Locate the cell with the specified text and output its (X, Y) center coordinate. 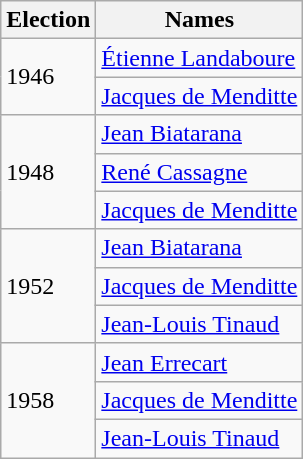
1946 (48, 77)
Étienne Landaboure (200, 58)
Names (200, 20)
1952 (48, 286)
1958 (48, 400)
1948 (48, 172)
Election (48, 20)
Jean Errecart (200, 362)
René Cassagne (200, 172)
